Capture the cell that displays the provided text and extract its (x, y) central coordinate. 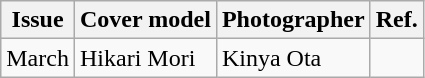
Photographer (293, 20)
Kinya Ota (293, 58)
Cover model (145, 20)
March (38, 58)
Ref. (396, 20)
Hikari Mori (145, 58)
Issue (38, 20)
